Identify which cell holds the provided text, then report its (X, Y) central coordinate. 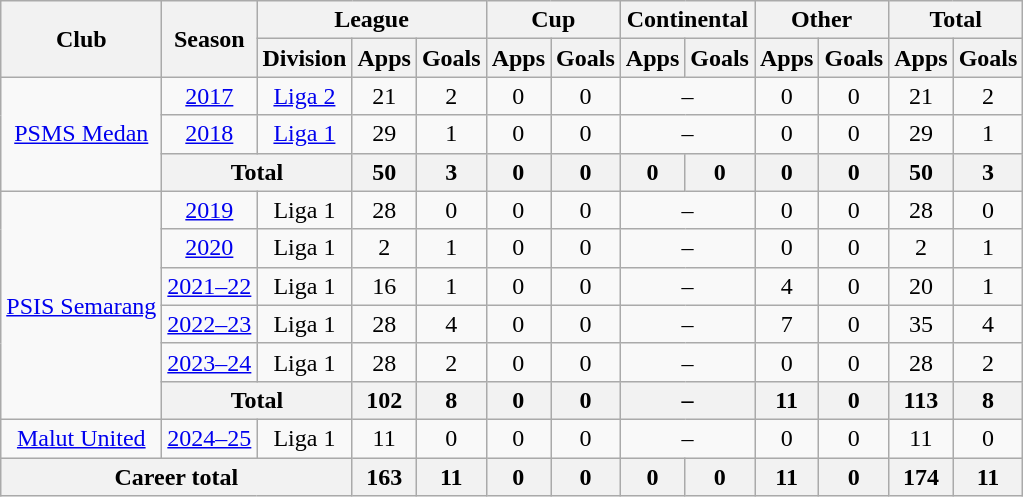
Cup (553, 20)
2018 (210, 134)
Liga 2 (304, 96)
2021–22 (210, 286)
102 (384, 400)
Career total (176, 477)
Division (304, 58)
Continental (687, 20)
Other (821, 20)
174 (921, 477)
League (372, 20)
2019 (210, 210)
163 (384, 477)
2017 (210, 96)
PSIS Semarang (82, 305)
16 (384, 286)
2023–24 (210, 362)
20 (921, 286)
113 (921, 400)
2020 (210, 248)
2022–23 (210, 324)
PSMS Medan (82, 134)
Season (210, 39)
Malut United (82, 438)
7 (786, 324)
Club (82, 39)
35 (921, 324)
2024–25 (210, 438)
